Detect which cell encompasses the target text, then output its (X, Y) center coordinate. 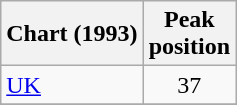
UK (72, 85)
Peakposition (189, 34)
Chart (1993) (72, 34)
37 (189, 85)
